Detect which cell encompasses the target text, then output its (x, y) center coordinate. 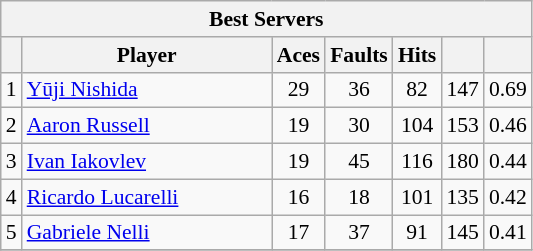
Ivan Iakovlev (147, 162)
17 (298, 233)
Player (147, 55)
Best Servers (266, 19)
91 (418, 233)
18 (359, 197)
Gabriele Nelli (147, 233)
3 (12, 162)
147 (462, 90)
36 (359, 90)
0.46 (508, 126)
Aces (298, 55)
Yūji Nishida (147, 90)
Ricardo Lucarelli (147, 197)
5 (12, 233)
1 (12, 90)
153 (462, 126)
180 (462, 162)
0.44 (508, 162)
0.69 (508, 90)
37 (359, 233)
Aaron Russell (147, 126)
0.42 (508, 197)
0.41 (508, 233)
45 (359, 162)
30 (359, 126)
135 (462, 197)
104 (418, 126)
82 (418, 90)
16 (298, 197)
29 (298, 90)
2 (12, 126)
101 (418, 197)
Faults (359, 55)
Hits (418, 55)
4 (12, 197)
145 (462, 233)
116 (418, 162)
